Return (X, Y) of the center of cell containing provided text 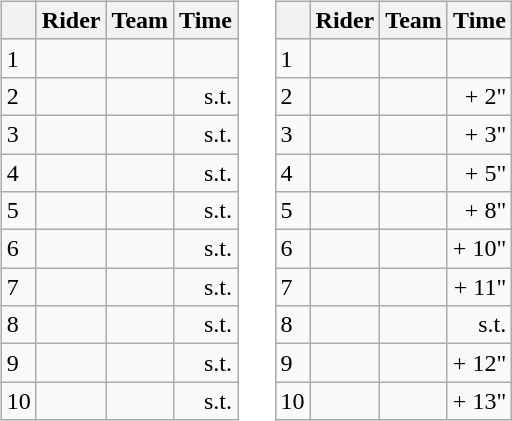
+ 8" (479, 211)
+ 12" (479, 363)
+ 10" (479, 249)
+ 13" (479, 401)
+ 2" (479, 96)
+ 5" (479, 173)
+ 11" (479, 287)
+ 3" (479, 134)
